Scan for the cell matching the given text and deliver its [X, Y] coordinate at center. 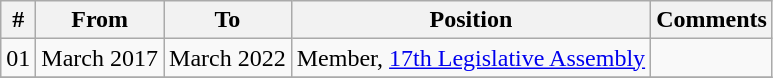
01 [18, 58]
March 2017 [100, 58]
Member, 17th Legislative Assembly [470, 58]
To [228, 20]
Comments [712, 20]
March 2022 [228, 58]
From [100, 20]
# [18, 20]
Position [470, 20]
